Capture the cell that displays the provided text and extract its [x, y] central coordinate. 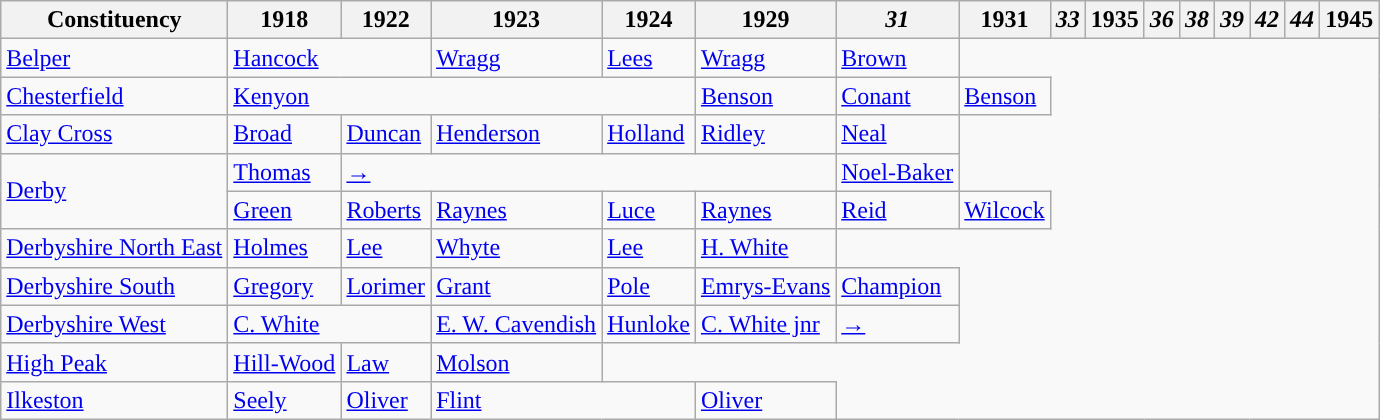
Whyte [516, 248]
Constituency [114, 20]
Brown [898, 58]
Holmes [284, 248]
1918 [284, 20]
Luce [649, 210]
1923 [516, 20]
Hill-Wood [284, 362]
Hunloke [649, 324]
Derbyshire South [114, 286]
High Peak [114, 362]
Conant [898, 96]
Derbyshire North East [114, 248]
Broad [284, 134]
Derbyshire West [114, 324]
Flint [564, 400]
Chesterfield [114, 96]
Thomas [284, 172]
Neal [898, 134]
1931 [1004, 20]
Kenyon [462, 96]
Lees [649, 58]
Reid [898, 210]
Green [284, 210]
C. White jnr [765, 324]
Holland [649, 134]
Molson [516, 362]
39 [1232, 20]
42 [1268, 20]
E. W. Cavendish [516, 324]
Wilcock [1004, 210]
Emrys-Evans [765, 286]
33 [1068, 20]
Derby [114, 191]
Pole [649, 286]
Ridley [765, 134]
Lorimer [386, 286]
1945 [1350, 20]
1924 [649, 20]
Seely [284, 400]
Grant [516, 286]
31 [898, 20]
Duncan [386, 134]
Law [386, 362]
Hancock [330, 58]
C. White [330, 324]
Roberts [386, 210]
Gregory [284, 286]
1929 [765, 20]
44 [1302, 20]
Champion [898, 286]
38 [1196, 20]
Henderson [516, 134]
1922 [386, 20]
36 [1162, 20]
Belper [114, 58]
Ilkeston [114, 400]
Noel-Baker [898, 172]
H. White [765, 248]
1935 [1114, 20]
Clay Cross [114, 134]
